Search for the cell housing the specified text and yield its (X, Y) center coordinate. 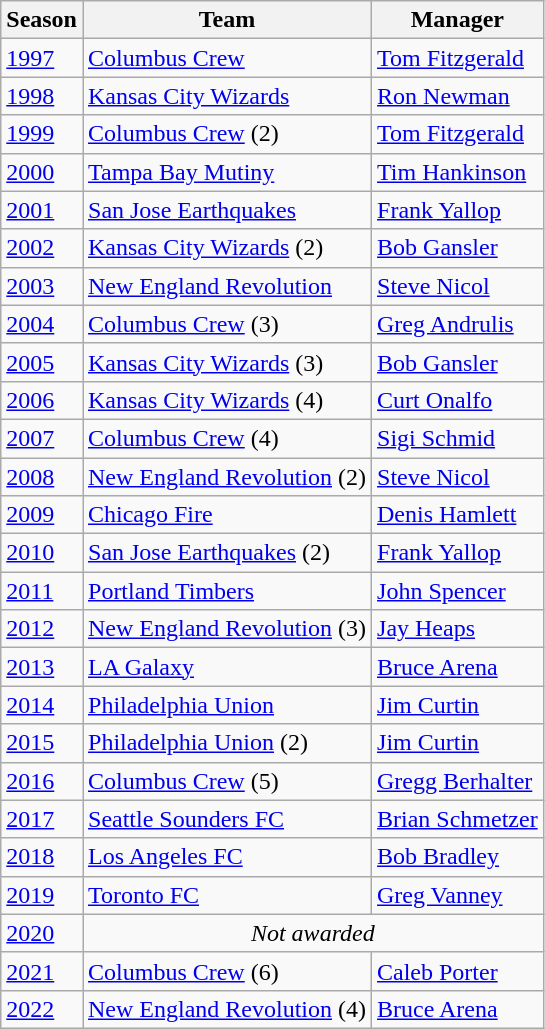
Greg Andrulis (458, 324)
Kansas City Wizards (4) (226, 400)
1997 (42, 58)
Tampa Bay Mutiny (226, 172)
2001 (42, 210)
Brian Schmetzer (458, 819)
2016 (42, 781)
1998 (42, 96)
Kansas City Wizards (2) (226, 248)
Philadelphia Union (2) (226, 743)
2008 (42, 477)
Columbus Crew (2) (226, 134)
Columbus Crew (226, 58)
Kansas City Wizards (226, 96)
2018 (42, 857)
New England Revolution (2) (226, 477)
2004 (42, 324)
LA Galaxy (226, 667)
Seattle Sounders FC (226, 819)
Jay Heaps (458, 629)
Team (226, 20)
New England Revolution (3) (226, 629)
Columbus Crew (4) (226, 438)
2020 (42, 933)
San Jose Earthquakes (2) (226, 553)
Gregg Berhalter (458, 781)
Greg Vanney (458, 895)
2013 (42, 667)
Bob Bradley (458, 857)
2011 (42, 591)
2006 (42, 400)
2012 (42, 629)
Toronto FC (226, 895)
2019 (42, 895)
2010 (42, 553)
2014 (42, 705)
2022 (42, 1009)
2017 (42, 819)
Curt Onalfo (458, 400)
Denis Hamlett (458, 515)
2002 (42, 248)
2003 (42, 286)
2000 (42, 172)
Kansas City Wizards (3) (226, 362)
Ron Newman (458, 96)
2015 (42, 743)
Manager (458, 20)
1999 (42, 134)
2009 (42, 515)
Portland Timbers (226, 591)
Not awarded (312, 933)
San Jose Earthquakes (226, 210)
Season (42, 20)
Columbus Crew (3) (226, 324)
Philadelphia Union (226, 705)
Sigi Schmid (458, 438)
New England Revolution (4) (226, 1009)
Columbus Crew (6) (226, 971)
2007 (42, 438)
Columbus Crew (5) (226, 781)
Caleb Porter (458, 971)
Chicago Fire (226, 515)
John Spencer (458, 591)
2021 (42, 971)
Tim Hankinson (458, 172)
Los Angeles FC (226, 857)
New England Revolution (226, 286)
2005 (42, 362)
